Identify which cell holds the provided text, then report its (X, Y) central coordinate. 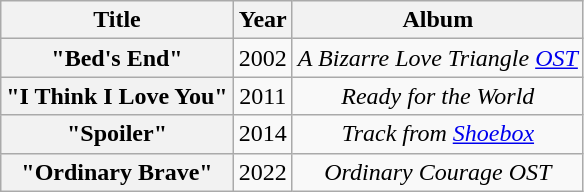
2022 (262, 172)
"Bed's End" (117, 58)
"Spoiler" (117, 134)
Ordinary Courage OST (438, 172)
"Ordinary Brave" (117, 172)
Album (438, 20)
Track from Shoebox (438, 134)
2014 (262, 134)
A Bizarre Love Triangle OST (438, 58)
"I Think I Love You" (117, 96)
Title (117, 20)
2002 (262, 58)
2011 (262, 96)
Year (262, 20)
Ready for the World (438, 96)
